Return (X, Y) of the center of cell containing provided text 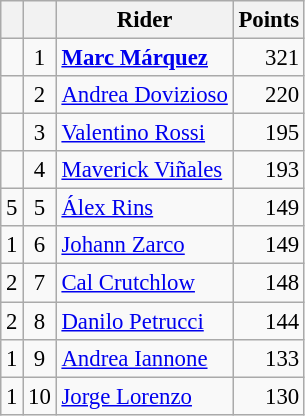
Jorge Lorenzo (144, 396)
Andrea Dovizioso (144, 95)
148 (268, 283)
Marc Márquez (144, 58)
130 (268, 396)
Points (268, 20)
Rider (144, 20)
Maverick Viñales (144, 170)
7 (40, 283)
3 (40, 133)
195 (268, 133)
144 (268, 321)
Cal Crutchlow (144, 283)
Andrea Iannone (144, 358)
321 (268, 58)
10 (40, 396)
6 (40, 245)
Danilo Petrucci (144, 321)
8 (40, 321)
Álex Rins (144, 208)
4 (40, 170)
9 (40, 358)
133 (268, 358)
193 (268, 170)
Johann Zarco (144, 245)
Valentino Rossi (144, 133)
220 (268, 95)
